Locate the cell with the specified text and output its [x, y] center coordinate. 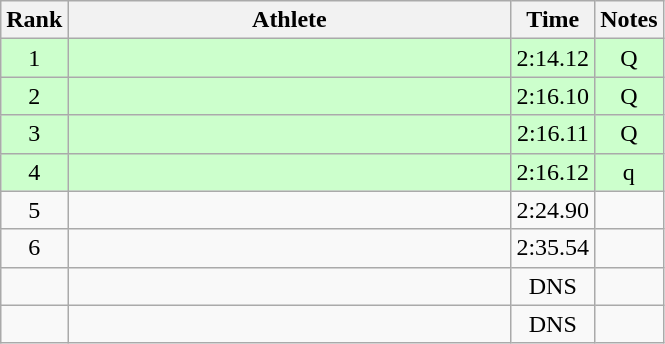
2:35.54 [553, 248]
2 [34, 96]
5 [34, 210]
6 [34, 248]
q [629, 172]
2:16.11 [553, 134]
3 [34, 134]
1 [34, 58]
Notes [629, 20]
Rank [34, 20]
2:24.90 [553, 210]
4 [34, 172]
Time [553, 20]
2:16.10 [553, 96]
2:16.12 [553, 172]
2:14.12 [553, 58]
Athlete [290, 20]
